Capture the cell that displays the provided text and extract its (x, y) central coordinate. 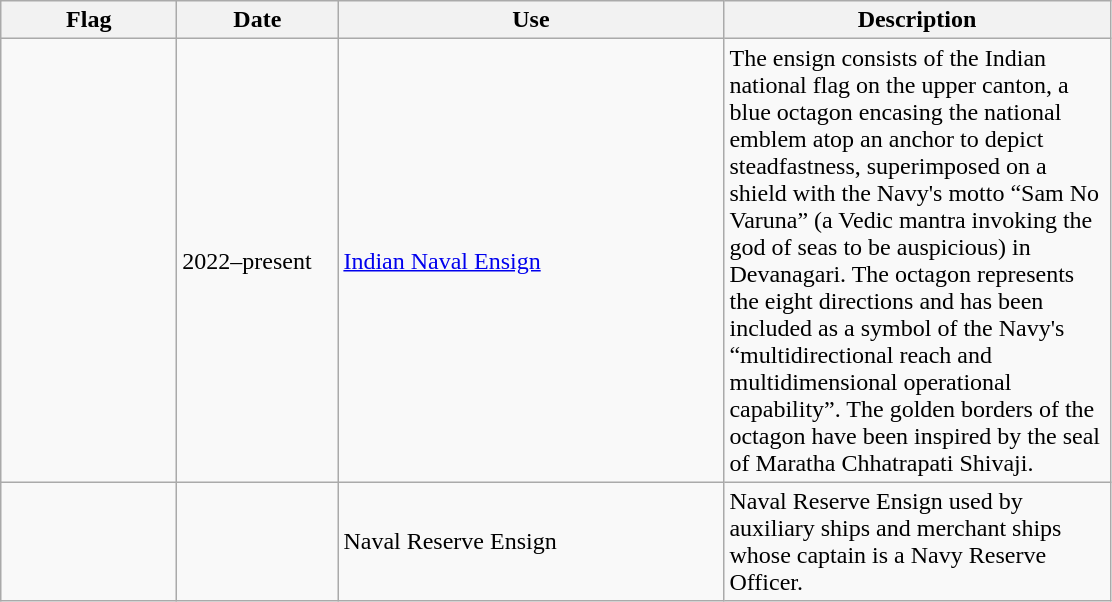
Indian Naval Ensign (531, 260)
Flag (89, 20)
2022–present (258, 260)
Date (258, 20)
Naval Reserve Ensign used by auxiliary ships and merchant ships whose captain is a Navy Reserve Officer. (917, 542)
Description (917, 20)
Naval Reserve Ensign (531, 542)
Use (531, 20)
